Return [X, Y] of the center of cell containing provided text 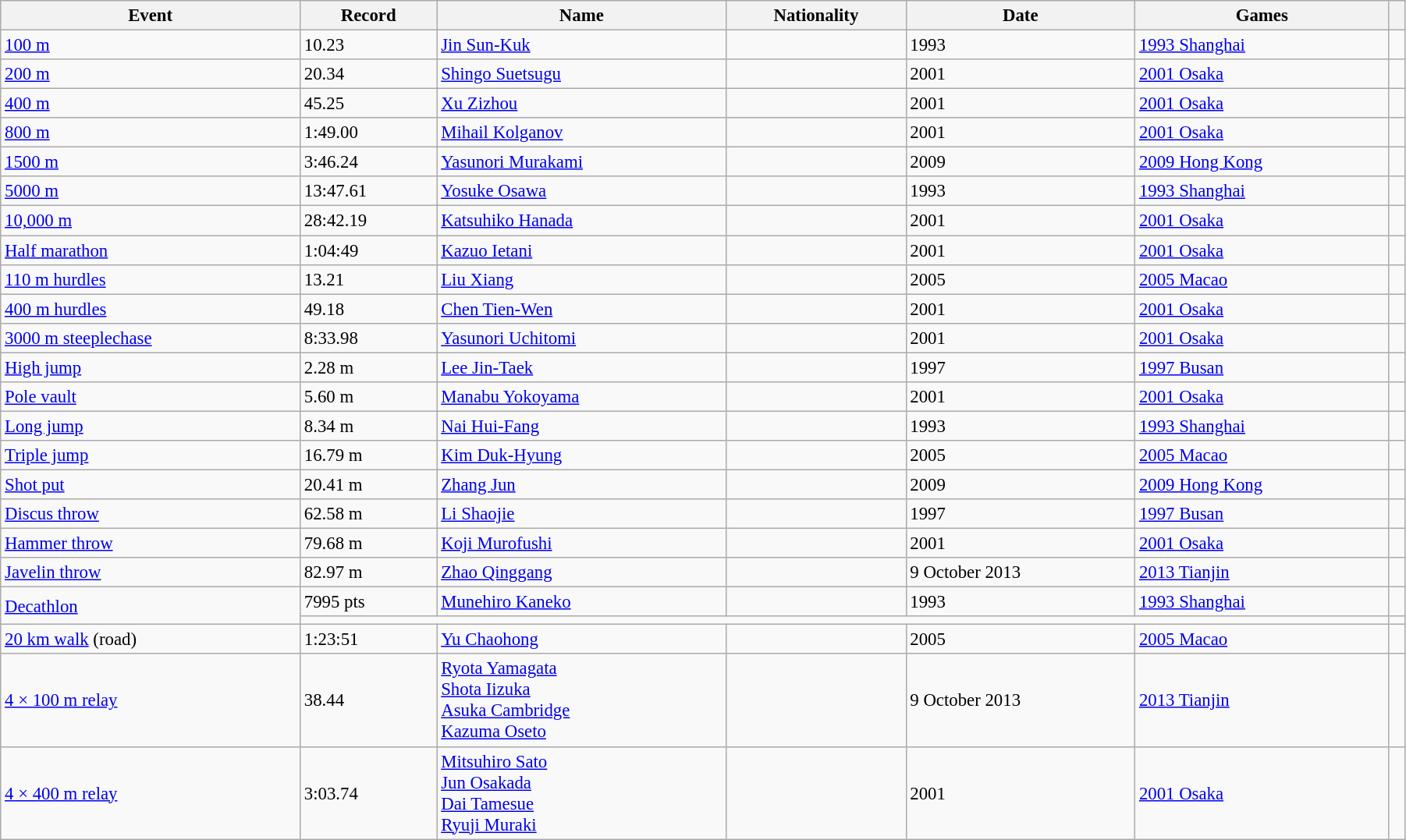
Games [1262, 16]
1:04:49 [368, 250]
Yu Chaohong [582, 640]
Date [1021, 16]
Javelin throw [151, 572]
Mihail Kolganov [582, 133]
Katsuhiko Hanada [582, 221]
13.21 [368, 279]
Hammer throw [151, 544]
2.28 m [368, 367]
79.68 m [368, 544]
82.97 m [368, 572]
Zhang Jun [582, 484]
Mitsuhiro SatoJun OsakadaDai TamesueRyuji Muraki [582, 792]
10.23 [368, 45]
Yosuke Osawa [582, 191]
100 m [151, 45]
7995 pts [368, 602]
Nai Hui-Fang [582, 426]
Half marathon [151, 250]
Kim Duk-Hyung [582, 455]
Discus throw [151, 514]
Shingo Suetsugu [582, 74]
High jump [151, 367]
Decathlon [151, 606]
49.18 [368, 309]
20 km walk (road) [151, 640]
Munehiro Kaneko [582, 602]
Yasunori Uchitomi [582, 338]
Koji Murofushi [582, 544]
8:33.98 [368, 338]
8.34 m [368, 426]
Jin Sun-Kuk [582, 45]
4 × 100 m relay [151, 700]
200 m [151, 74]
Kazuo Ietani [582, 250]
Chen Tien-Wen [582, 309]
Name [582, 16]
Liu Xiang [582, 279]
28:42.19 [368, 221]
62.58 m [368, 514]
3:03.74 [368, 792]
45.25 [368, 104]
400 m hurdles [151, 309]
Record [368, 16]
Triple jump [151, 455]
Xu Zizhou [582, 104]
Manabu Yokoyama [582, 397]
Zhao Qinggang [582, 572]
5.60 m [368, 397]
16.79 m [368, 455]
38.44 [368, 700]
Nationality [816, 16]
3:46.24 [368, 162]
1500 m [151, 162]
5000 m [151, 191]
800 m [151, 133]
Ryota YamagataShota IizukaAsuka CambridgeKazuma Oseto [582, 700]
3000 m steeplechase [151, 338]
Shot put [151, 484]
Event [151, 16]
Pole vault [151, 397]
Long jump [151, 426]
Li Shaojie [582, 514]
20.41 m [368, 484]
13:47.61 [368, 191]
20.34 [368, 74]
1:49.00 [368, 133]
4 × 400 m relay [151, 792]
10,000 m [151, 221]
Lee Jin-Taek [582, 367]
1:23:51 [368, 640]
Yasunori Murakami [582, 162]
400 m [151, 104]
110 m hurdles [151, 279]
